For the text-containing cell, return its midpoint in (X, Y) coordinate format. 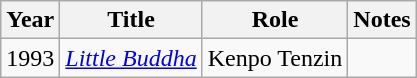
Year (30, 20)
Role (275, 20)
Title (131, 20)
Kenpo Tenzin (275, 58)
Notes (382, 20)
1993 (30, 58)
Little Buddha (131, 58)
